Locate the cell with the specified text and output its (X, Y) center coordinate. 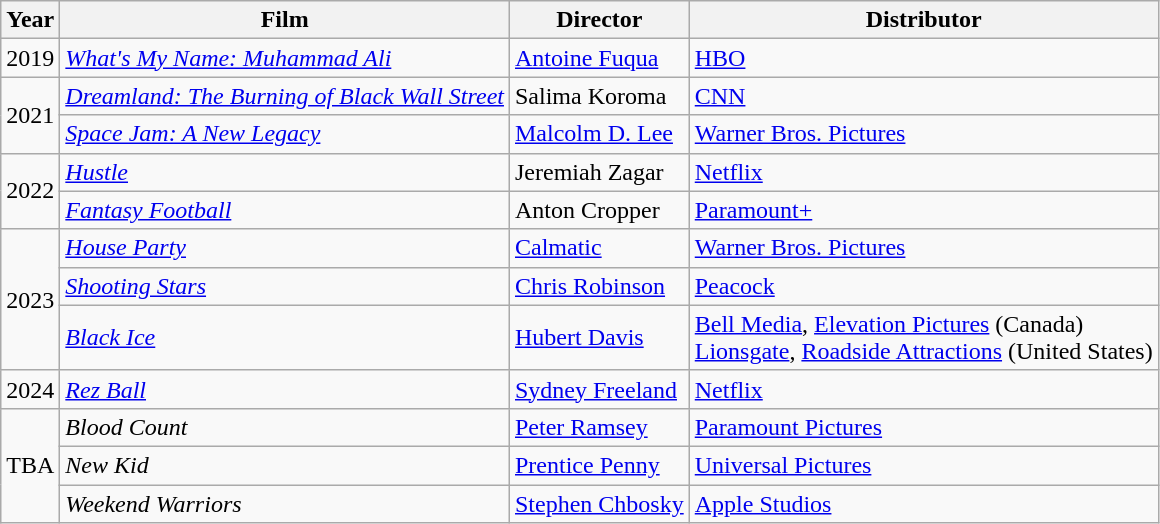
CNN (924, 96)
Antoine Fuqua (599, 58)
Prentice Penny (599, 465)
Jeremiah Zagar (599, 172)
Bell Media, Elevation Pictures (Canada) Lionsgate, Roadside Attractions (United States) (924, 338)
Year (30, 20)
Black Ice (285, 338)
Distributor (924, 20)
Apple Studios (924, 503)
Hustle (285, 172)
Dreamland: The Burning of Black Wall Street (285, 96)
Anton Cropper (599, 210)
Sydney Freeland (599, 389)
Calmatic (599, 248)
What's My Name: Muhammad Ali (285, 58)
Fantasy Football (285, 210)
2023 (30, 300)
Malcolm D. Lee (599, 134)
Paramount+ (924, 210)
2022 (30, 191)
Director (599, 20)
Rez Ball (285, 389)
Peter Ramsey (599, 427)
HBO (924, 58)
Universal Pictures (924, 465)
Film (285, 20)
2024 (30, 389)
Paramount Pictures (924, 427)
Peacock (924, 286)
Weekend Warriors (285, 503)
Chris Robinson (599, 286)
Shooting Stars (285, 286)
Hubert Davis (599, 338)
2019 (30, 58)
Blood Count (285, 427)
Stephen Chbosky (599, 503)
Salima Koroma (599, 96)
Space Jam: A New Legacy (285, 134)
New Kid (285, 465)
House Party (285, 248)
2021 (30, 115)
TBA (30, 465)
